Scan for the cell matching the given text and deliver its (X, Y) coordinate at center. 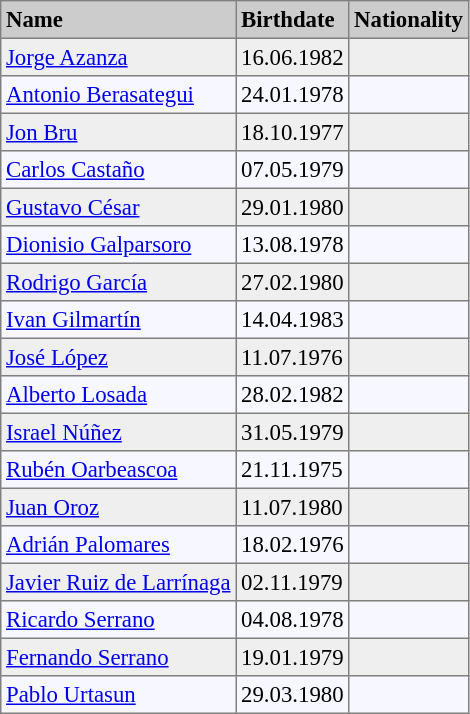
Juan Oroz (118, 507)
Adrián Palomares (118, 545)
Antonio Berasategui (118, 95)
Name (118, 20)
Ivan Gilmartín (118, 320)
04.08.1978 (292, 620)
Alberto Losada (118, 395)
Gustavo César (118, 207)
Birthdate (292, 20)
24.01.1978 (292, 95)
Ricardo Serrano (118, 620)
Fernando Serrano (118, 657)
19.01.1979 (292, 657)
16.06.1982 (292, 57)
07.05.1979 (292, 170)
31.05.1979 (292, 432)
29.03.1980 (292, 695)
Rodrigo García (118, 282)
Israel Núñez (118, 432)
Nationality (408, 20)
27.02.1980 (292, 282)
14.04.1983 (292, 320)
José López (118, 357)
02.11.1979 (292, 582)
Jorge Azanza (118, 57)
11.07.1976 (292, 357)
Pablo Urtasun (118, 695)
18.10.1977 (292, 132)
13.08.1978 (292, 245)
Javier Ruiz de Larrínaga (118, 582)
29.01.1980 (292, 207)
28.02.1982 (292, 395)
18.02.1976 (292, 545)
Jon Bru (118, 132)
Dionisio Galparsoro (118, 245)
Carlos Castaño (118, 170)
21.11.1975 (292, 470)
11.07.1980 (292, 507)
Rubén Oarbeascoa (118, 470)
